Determine the (x, y) coordinate at the center of the cell enclosing the given text.  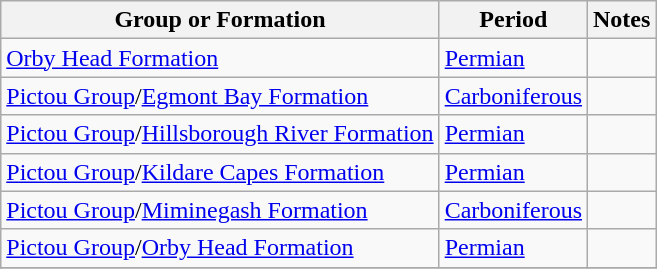
Pictou Group/Kildare Capes Formation (220, 172)
Group or Formation (220, 20)
Orby Head Formation (220, 58)
Pictou Group/Miminegash Formation (220, 210)
Pictou Group/Hillsborough River Formation (220, 134)
Period (513, 20)
Notes (622, 20)
Pictou Group/Egmont Bay Formation (220, 96)
Pictou Group/Orby Head Formation (220, 248)
